Search for the cell housing the specified text and yield its [x, y] center coordinate. 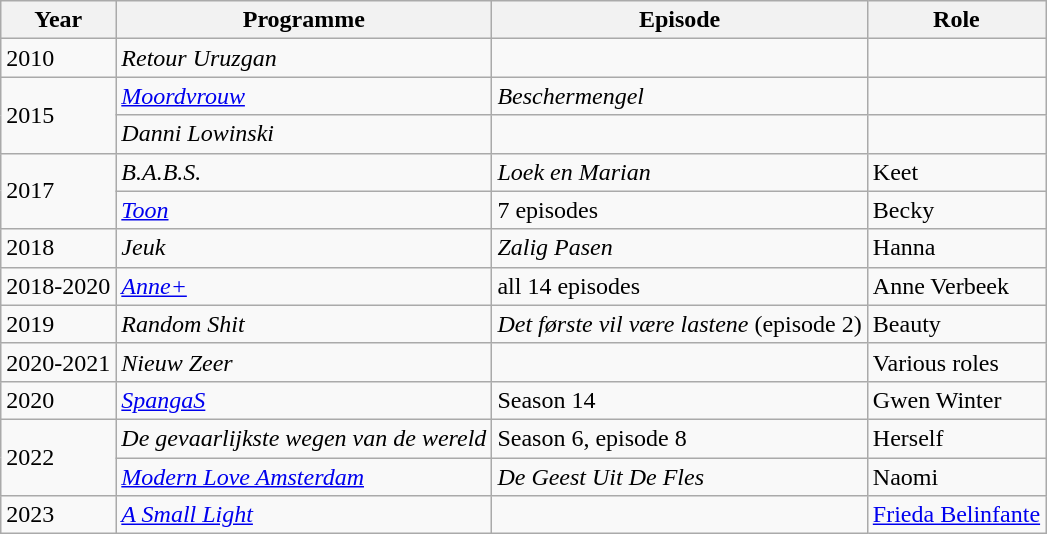
Random Shit [304, 324]
Zalig Pasen [680, 248]
2020-2021 [58, 362]
SpangaS [304, 400]
Becky [956, 210]
Jeuk [304, 248]
Anne Verbeek [956, 286]
Keet [956, 172]
Episode [680, 20]
Naomi [956, 477]
Season 14 [680, 400]
7 episodes [680, 210]
Loek en Marian [680, 172]
Herself [956, 438]
Year [58, 20]
Nieuw Zeer [304, 362]
2010 [58, 58]
2022 [58, 457]
Modern Love Amsterdam [304, 477]
Det første vil være lastene (episode 2) [680, 324]
all 14 episodes [680, 286]
B.A.B.S. [304, 172]
2023 [58, 515]
A Small Light [304, 515]
2020 [58, 400]
Beauty [956, 324]
2019 [58, 324]
Anne+ [304, 286]
Season 6, episode 8 [680, 438]
Frieda Belinfante [956, 515]
De gevaarlijkste wegen van de wereld [304, 438]
Role [956, 20]
Toon [304, 210]
De Geest Uit De Fles [680, 477]
Hanna [956, 248]
Gwen Winter [956, 400]
Moordvrouw [304, 96]
2015 [58, 115]
Various roles [956, 362]
Programme [304, 20]
Danni Lowinski [304, 134]
2018-2020 [58, 286]
2017 [58, 191]
2018 [58, 248]
Beschermengel [680, 96]
Retour Uruzgan [304, 58]
